Detect which cell encompasses the target text, then output its [x, y] center coordinate. 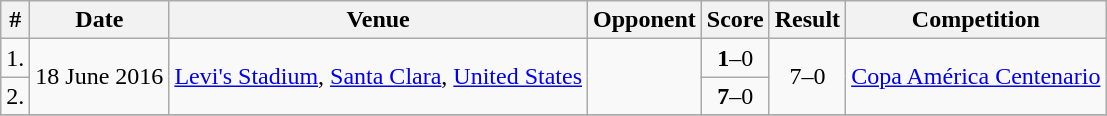
1. [16, 58]
# [16, 20]
Date [100, 20]
Levi's Stadium, Santa Clara, United States [378, 77]
18 June 2016 [100, 77]
Copa América Centenario [976, 77]
1–0 [735, 58]
Venue [378, 20]
Opponent [645, 20]
Result [807, 20]
Score [735, 20]
2. [16, 96]
Competition [976, 20]
